Find where the given text appears and provide that cell's center as [X, Y] coordinate. 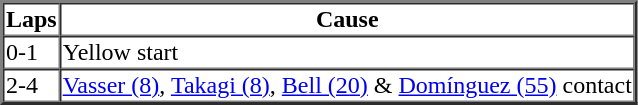
2-4 [32, 86]
Vasser (8), Takagi (8), Bell (20) & Domínguez (55) contact [348, 86]
Cause [348, 20]
0-1 [32, 52]
Laps [32, 20]
Yellow start [348, 52]
